Output the [X, Y] coordinate of the center of the cell containing the given text.  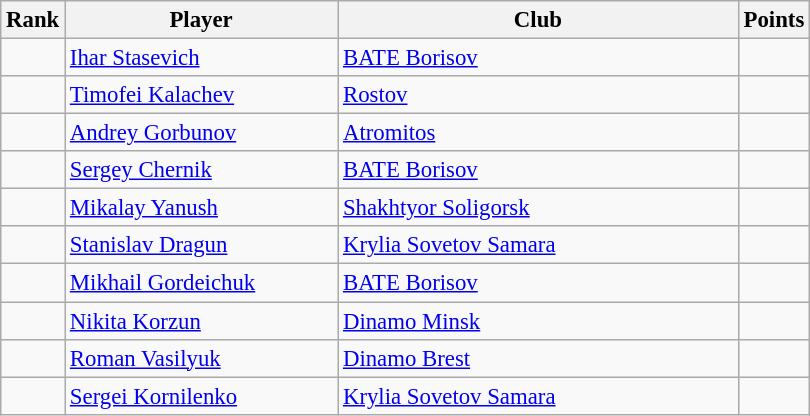
Rostov [538, 95]
Roman Vasilyuk [202, 358]
Dinamo Brest [538, 358]
Sergei Kornilenko [202, 396]
Points [774, 20]
Sergey Chernik [202, 170]
Shakhtyor Soligorsk [538, 208]
Mikhail Gordeichuk [202, 283]
Rank [33, 20]
Mikalay Yanush [202, 208]
Nikita Korzun [202, 321]
Dinamo Minsk [538, 321]
Atromitos [538, 133]
Club [538, 20]
Andrey Gorbunov [202, 133]
Stanislav Dragun [202, 245]
Player [202, 20]
Timofei Kalachev [202, 95]
Ihar Stasevich [202, 58]
